Search for the cell housing the specified text and yield its (X, Y) center coordinate. 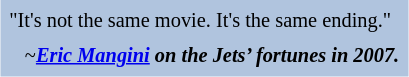
~Eric Mangini on the Jets’ fortunes in 2007. (204, 56)
"It's not the same movie. It's the same ending." (204, 22)
